Find where the given text appears and provide that cell's center as [x, y] coordinate. 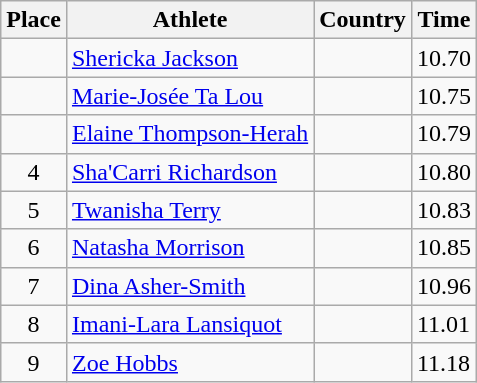
Elaine Thompson-Herah [190, 134]
10.96 [444, 286]
10.83 [444, 210]
Dina Asher-Smith [190, 286]
Twanisha Terry [190, 210]
5 [34, 210]
Imani-Lara Lansiquot [190, 324]
Marie-Josée Ta Lou [190, 96]
8 [34, 324]
Time [444, 20]
Place [34, 20]
Country [363, 20]
10.70 [444, 58]
10.80 [444, 172]
Zoe Hobbs [190, 362]
10.79 [444, 134]
10.85 [444, 248]
9 [34, 362]
6 [34, 248]
4 [34, 172]
11.18 [444, 362]
Athlete [190, 20]
Natasha Morrison [190, 248]
11.01 [444, 324]
7 [34, 286]
10.75 [444, 96]
Sha'Carri Richardson [190, 172]
Shericka Jackson [190, 58]
